Output the (X, Y) coordinate of the center of the cell containing the given text.  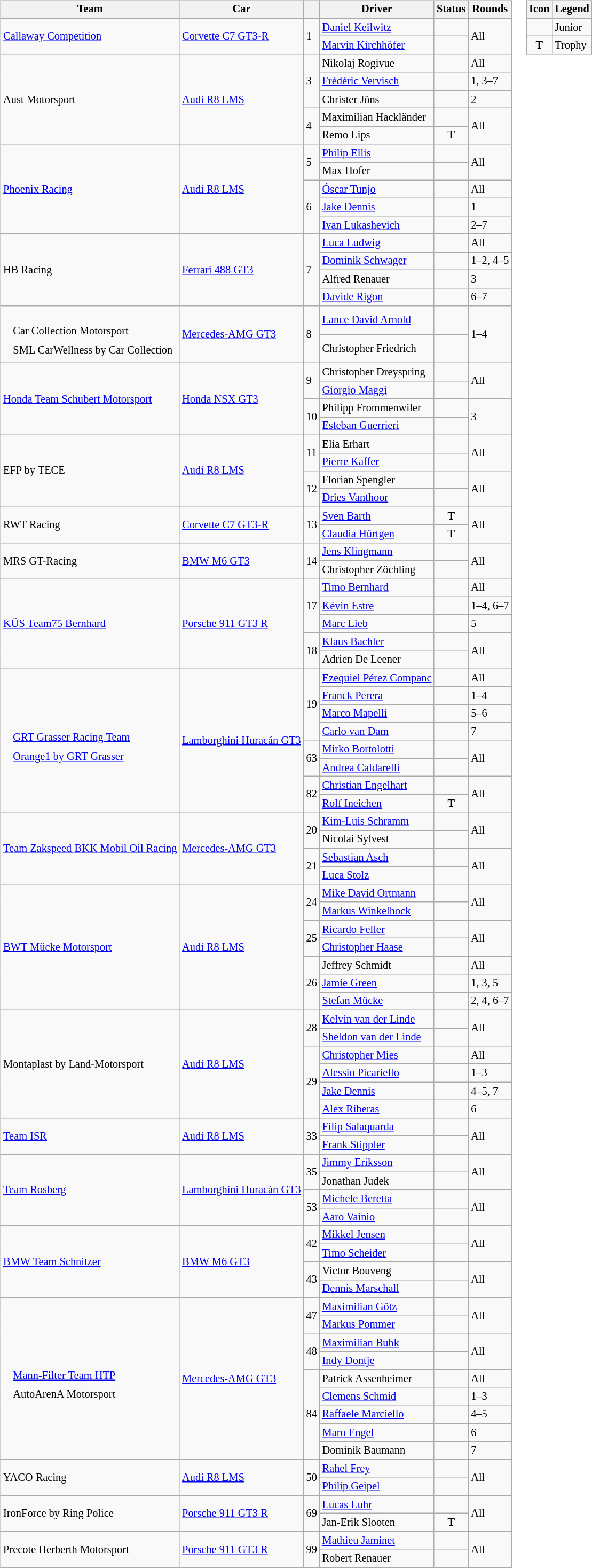
Team Zakspeed BKK Mobil Oil Racing (90, 848)
Christopher Dreyspring (377, 372)
Michele Beretta (377, 1199)
Mikkel Jensen (377, 1235)
KÜS Team75 Bernhard (90, 624)
9 (312, 381)
Alex Riberas (377, 1109)
48 (312, 1351)
Icon (539, 10)
Klaus Bachler (377, 642)
Filip Salaquarda (377, 1127)
29 (312, 1082)
Car Collection Motorsport (93, 332)
Status (451, 10)
10 (312, 417)
Christopher Mies (377, 1055)
Christopher Haase (377, 947)
2–7 (490, 225)
Franck Perera (377, 696)
Christopher Friedrich (377, 348)
Jimmy Eriksson (377, 1163)
Philip Geipel (377, 1486)
18 (312, 650)
RWT Racing (90, 524)
35 (312, 1172)
Esteban Guerrieri (377, 426)
Philipp Frommenwiler (377, 408)
26 (312, 983)
11 (312, 453)
Lance David Arnold (377, 320)
Rahel Frey (377, 1469)
Claudia Hürtgen (377, 534)
69 (312, 1514)
Team ISR (90, 1135)
Giorgio Maggi (377, 390)
Max Hofer (377, 171)
Rolf Ineichen (377, 804)
Sven Barth (377, 516)
2, 4, 6–7 (490, 1001)
Markus Pommer (377, 1325)
Junior (572, 27)
Sheldon van der Linde (377, 1037)
Christer Jöns (377, 99)
Óscar Tunjo (377, 189)
Maximilian Götz (377, 1307)
Mann-Filter Team HTP (64, 1376)
Car (241, 10)
Jens Klingmann (377, 552)
Team (90, 10)
Ezequiel Pérez Companc (377, 678)
Christopher Zöchling (377, 570)
Callaway Competition (90, 36)
Phoenix Racing (90, 189)
53 (312, 1208)
20 (312, 830)
Jeffrey Schmidt (377, 965)
GRT Grasser Racing Team (72, 738)
Kim-Luis Schramm (377, 821)
MRS GT-Racing (90, 561)
IronForce by Ring Police (90, 1514)
Trophy (572, 45)
Elia Erhart (377, 444)
Remo Lips (377, 135)
Clemens Schmid (377, 1397)
1–4, 6–7 (490, 606)
63 (312, 758)
43 (312, 1280)
Mathieu Jaminet (377, 1540)
4–5 (490, 1415)
Timo Scheider (377, 1253)
Frédéric Vervisch (377, 81)
Florian Spengler (377, 480)
Kévin Estre (377, 606)
Patrick Assenheimer (377, 1379)
Precote Herberth Motorsport (90, 1549)
Robert Renauer (377, 1558)
Luca Ludwig (377, 243)
BWT Mücke Motorsport (90, 947)
Aust Motorsport (90, 99)
Christian Engelhart (377, 786)
YACO Racing (90, 1477)
AutoArenA Motorsport (64, 1394)
Mann-Filter Team HTP AutoArenA Motorsport (90, 1379)
17 (312, 606)
Pierre Kaffer (377, 462)
24 (312, 903)
Ricardo Feller (377, 929)
4 (312, 126)
Jonathan Judek (377, 1181)
Timo Bernhard (377, 588)
99 (312, 1549)
82 (312, 795)
Dominik Baumann (377, 1451)
Luca Stolz (377, 875)
Dries Vanthoor (377, 498)
Markus Winkelhock (377, 911)
Mike David Ortmann (377, 893)
Aaro Vainio (377, 1217)
12 (312, 489)
HB Racing (90, 270)
EFP by TECE (90, 471)
Daniel Keilwitz (377, 27)
Rounds (490, 10)
Raffaele Marciello (377, 1415)
Legend (572, 10)
Mirko Bortolotti (377, 750)
33 (312, 1135)
6–7 (490, 297)
14 (312, 561)
Honda Team Schubert Motorsport (90, 399)
Maximilian Hackländer (377, 117)
47 (312, 1316)
8 (312, 334)
Marco Mapelli (377, 714)
Ivan Lukashevich (377, 225)
GRT Grasser Racing Team Orange1 by GRT Grasser (90, 740)
Carlo van Dam (377, 732)
Alfred Renauer (377, 279)
Montaplast by Land-Motorsport (90, 1064)
Marc Lieb (377, 624)
Maximilian Buhk (377, 1343)
Orange1 by GRT Grasser (72, 756)
Team Rosberg (90, 1190)
Jamie Green (377, 983)
Sebastian Asch (377, 857)
28 (312, 1028)
Alessio Picariello (377, 1073)
Victor Bouveng (377, 1271)
Dominik Schwager (377, 261)
Frank Stippler (377, 1145)
Davide Rigon (377, 297)
Car Collection Motorsport SML CarWellness by Car Collection (90, 334)
SML CarWellness by Car Collection (93, 350)
Nikolaj Rogivue (377, 64)
Kelvin van der Linde (377, 1019)
Driver (377, 10)
4–5, 7 (490, 1091)
1, 3–7 (490, 81)
Nicolai Sylvest (377, 840)
1, 3, 5 (490, 983)
25 (312, 938)
Indy Dontje (377, 1361)
Stefan Mücke (377, 1001)
Marvin Kirchhöfer (377, 45)
84 (312, 1415)
42 (312, 1243)
Dennis Marschall (377, 1289)
BMW Team Schnitzer (90, 1261)
Andrea Caldarelli (377, 767)
Ferrari 488 GT3 (241, 270)
Maro Engel (377, 1432)
5–6 (490, 714)
2 (490, 99)
Lucas Luhr (377, 1504)
21 (312, 866)
Jan-Erik Slooten (377, 1523)
Philip Ellis (377, 153)
Adrien De Leener (377, 660)
19 (312, 705)
Honda NSX GT3 (241, 399)
1–2, 4–5 (490, 261)
13 (312, 524)
50 (312, 1477)
